Detect which cell encompasses the target text, then output its [X, Y] center coordinate. 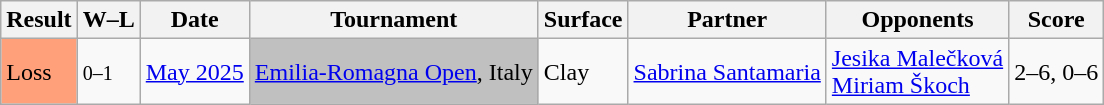
Jesika Malečková Miriam Škoch [917, 72]
Loss [39, 72]
Result [39, 20]
Tournament [394, 20]
Opponents [917, 20]
0–1 [108, 72]
Sabrina Santamaria [727, 72]
Partner [727, 20]
Clay [583, 72]
W–L [108, 20]
Emilia-Romagna Open, Italy [394, 72]
2–6, 0–6 [1056, 72]
May 2025 [194, 72]
Score [1056, 20]
Date [194, 20]
Surface [583, 20]
